Return (x, y) of the center of cell containing provided text 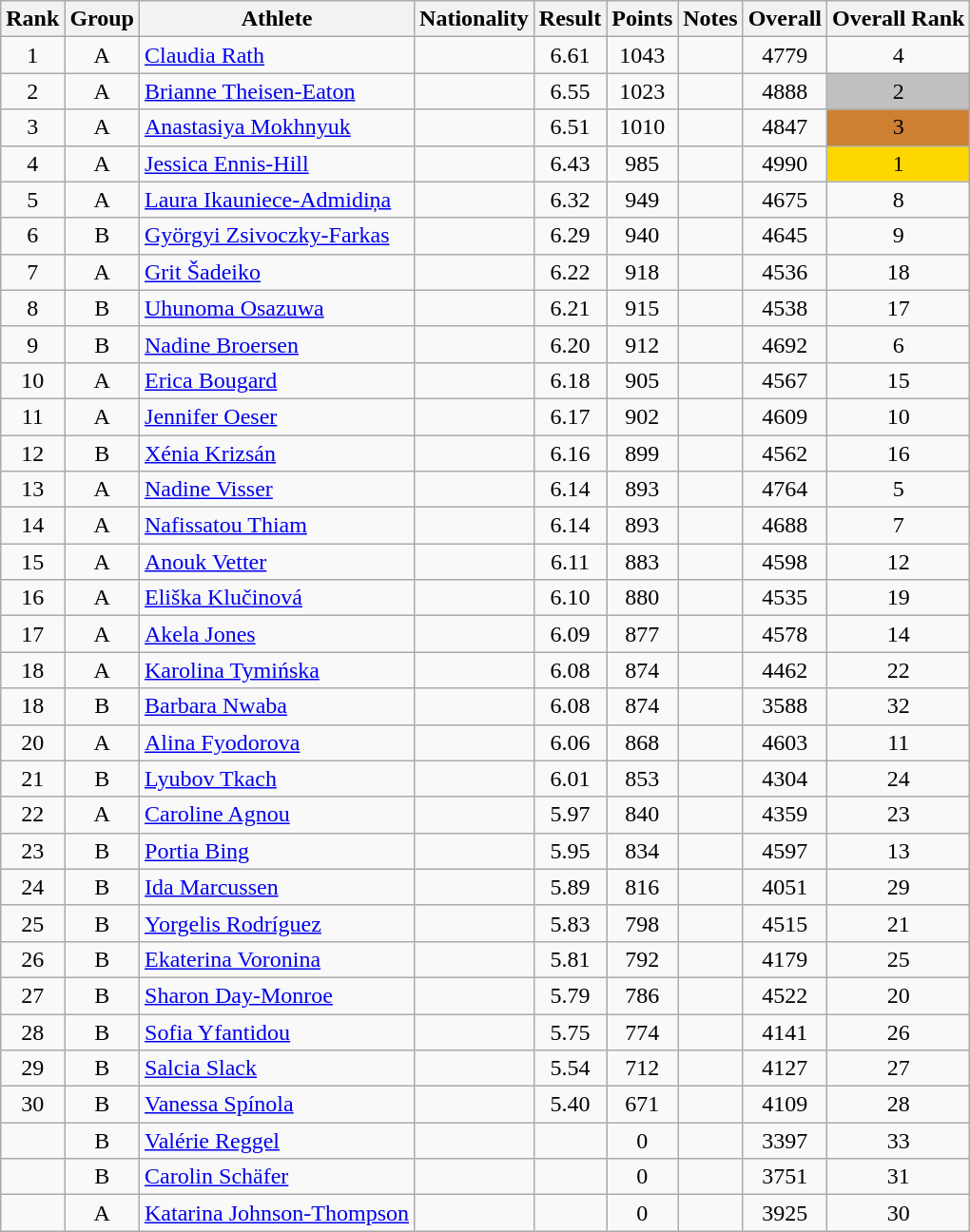
5.79 (570, 995)
4847 (785, 127)
6.51 (570, 127)
4692 (785, 344)
Overall (785, 19)
786 (643, 995)
3751 (785, 1177)
Akela Jones (278, 634)
5.95 (570, 851)
32 (899, 706)
868 (643, 742)
940 (643, 236)
Laura Ikauniece-Admidiņa (278, 200)
Jennifer Oeser (278, 416)
4515 (785, 923)
6.32 (570, 200)
6.61 (570, 55)
Vanessa Spínola (278, 1105)
4535 (785, 598)
Uhunoma Osazuwa (278, 308)
4562 (785, 453)
6.16 (570, 453)
899 (643, 453)
Overall Rank (899, 19)
3925 (785, 1213)
4109 (785, 1105)
Jessica Ennis-Hill (278, 164)
905 (643, 380)
Result (570, 19)
4990 (785, 164)
5.54 (570, 1068)
5.89 (570, 887)
4051 (785, 887)
6.22 (570, 272)
Carolin Schäfer (278, 1177)
1023 (643, 91)
Barbara Nwaba (278, 706)
4764 (785, 490)
4538 (785, 308)
918 (643, 272)
31 (899, 1177)
Lyubov Tkach (278, 779)
3397 (785, 1141)
4675 (785, 200)
Salcia Slack (278, 1068)
816 (643, 887)
4462 (785, 670)
4141 (785, 1031)
5.75 (570, 1031)
Nationality (475, 19)
912 (643, 344)
4688 (785, 526)
883 (643, 562)
Eliška Klučinová (278, 598)
3588 (785, 706)
880 (643, 598)
Group (103, 19)
6.10 (570, 598)
4645 (785, 236)
5.40 (570, 1105)
4536 (785, 272)
Erica Bougard (278, 380)
6.20 (570, 344)
Ida Marcussen (278, 887)
1010 (643, 127)
4609 (785, 416)
Brianne Theisen-Eaton (278, 91)
4179 (785, 959)
Rank (32, 19)
840 (643, 815)
671 (643, 1105)
Caroline Agnou (278, 815)
1043 (643, 55)
6.43 (570, 164)
949 (643, 200)
Ekaterina Voronina (278, 959)
6.11 (570, 562)
Sofia Yfantidou (278, 1031)
Sharon Day-Monroe (278, 995)
792 (643, 959)
Alina Fyodorova (278, 742)
Katarina Johnson-Thompson (278, 1213)
798 (643, 923)
774 (643, 1031)
915 (643, 308)
6.29 (570, 236)
19 (899, 598)
Athlete (278, 19)
4522 (785, 995)
4567 (785, 380)
853 (643, 779)
985 (643, 164)
6.55 (570, 91)
4578 (785, 634)
Valérie Reggel (278, 1141)
5.97 (570, 815)
4603 (785, 742)
4127 (785, 1068)
4304 (785, 779)
Anastasiya Mokhnyuk (278, 127)
Xénia Krizsán (278, 453)
6.01 (570, 779)
4597 (785, 851)
Grit Šadeiko (278, 272)
4598 (785, 562)
4779 (785, 55)
6.17 (570, 416)
834 (643, 851)
Notes (710, 19)
33 (899, 1141)
Nadine Visser (278, 490)
Points (643, 19)
6.09 (570, 634)
5.81 (570, 959)
Claudia Rath (278, 55)
6.18 (570, 380)
4888 (785, 91)
4359 (785, 815)
6.21 (570, 308)
Györgyi Zsivoczky-Farkas (278, 236)
Karolina Tymińska (278, 670)
Nafissatou Thiam (278, 526)
712 (643, 1068)
902 (643, 416)
6.06 (570, 742)
Portia Bing (278, 851)
5.83 (570, 923)
877 (643, 634)
Yorgelis Rodríguez (278, 923)
Nadine Broersen (278, 344)
Anouk Vetter (278, 562)
